Identify which cell holds the provided text, then report its [X, Y] central coordinate. 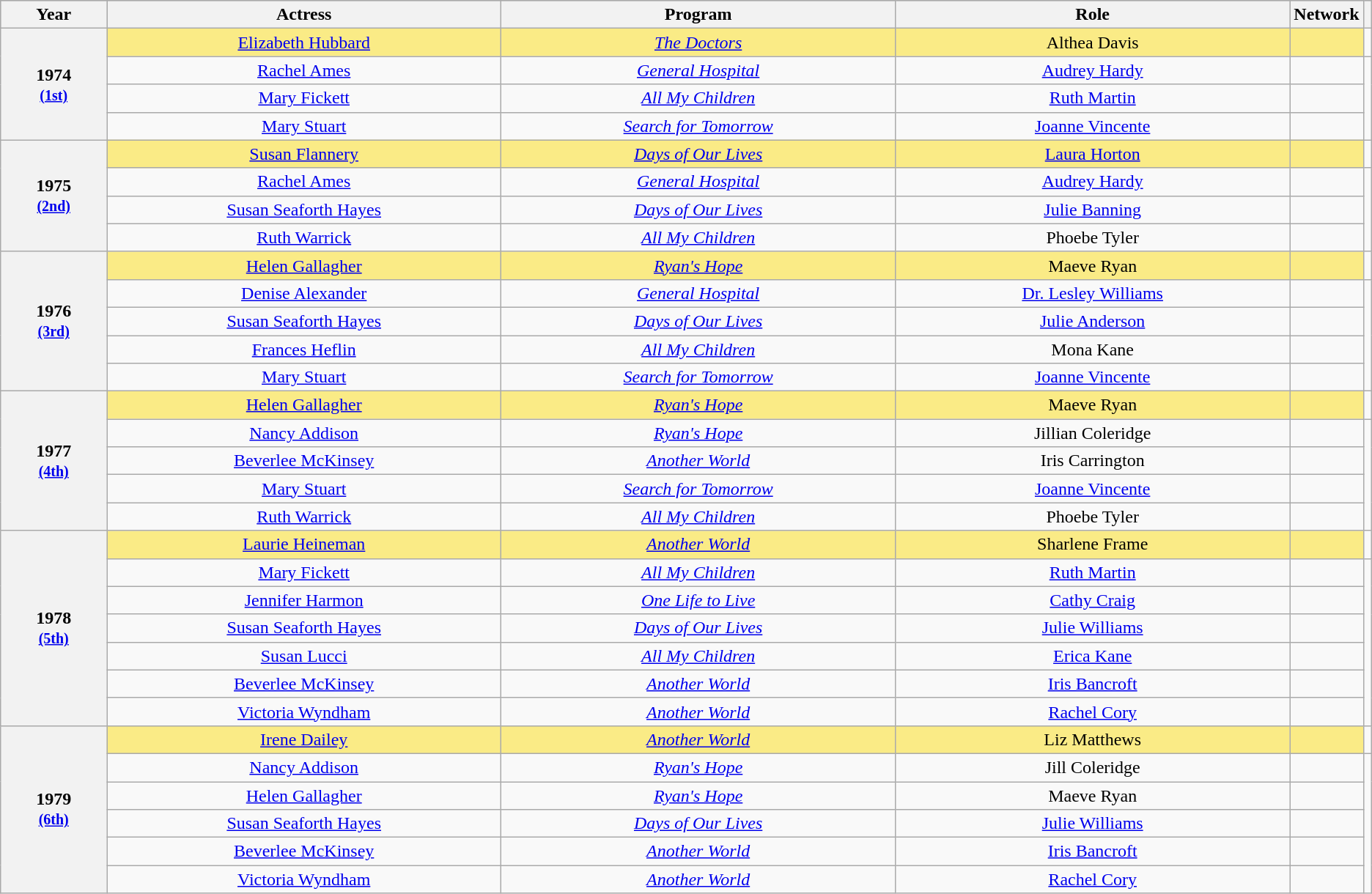
Actress [304, 15]
Irene Dailey [304, 739]
Liz Matthews [1093, 739]
Network [1327, 15]
Mona Kane [1093, 350]
Laurie Heineman [304, 544]
1976 (3rd) [54, 321]
The Doctors [698, 43]
Jillian Coleridge [1093, 433]
Year [54, 15]
Julie Anderson [1093, 321]
Dr. Lesley Williams [1093, 293]
1977 (4th) [54, 461]
Sharlene Frame [1093, 544]
Erica Kane [1093, 656]
Iris Carrington [1093, 461]
Althea Davis [1093, 43]
1979 (6th) [54, 809]
Role [1093, 15]
Cathy Craig [1093, 600]
Frances Heflin [304, 350]
Denise Alexander [304, 293]
Susan Lucci [304, 656]
Elizabeth Hubbard [304, 43]
1975 (2nd) [54, 196]
Jill Coleridge [1093, 767]
One Life to Live [698, 600]
Susan Flannery [304, 154]
Jennifer Harmon [304, 600]
1974 (1st) [54, 84]
Program [698, 15]
Laura Horton [1093, 154]
Julie Banning [1093, 210]
1978 (5th) [54, 628]
